Capture the cell that displays the provided text and extract its (x, y) central coordinate. 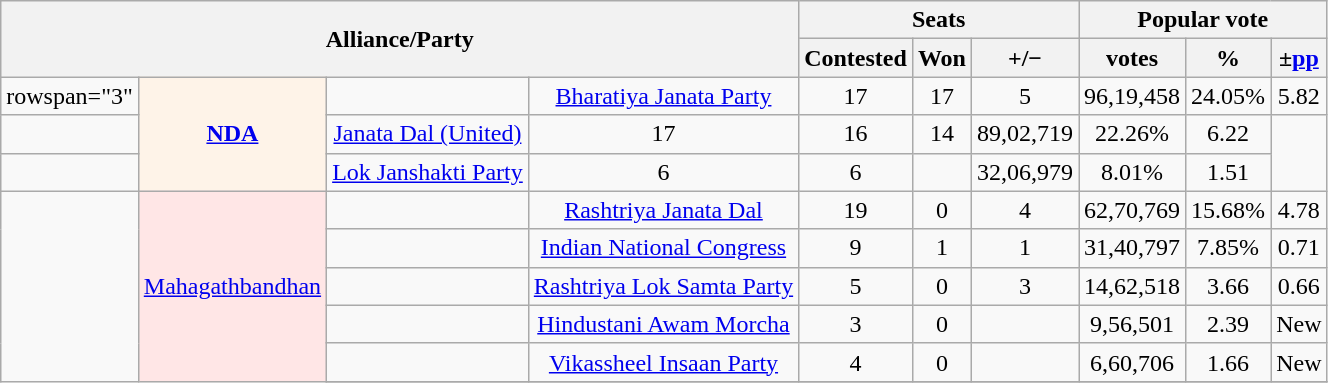
Lok Janshakti Party (428, 172)
Seats (939, 20)
Indian National Congress (663, 248)
3.66 (1228, 286)
9 (856, 248)
% (1228, 58)
14 (942, 134)
6.22 (1228, 134)
Rashtriya Lok Samta Party (663, 286)
14,62,518 (1132, 286)
+/− (1024, 58)
8.01% (1132, 172)
Mahagathbandhan (232, 286)
24.05% (1228, 96)
Rashtriya Janata Dal (663, 210)
Contested (856, 58)
Alliance/Party (400, 39)
32,06,979 (1024, 172)
15.68% (1228, 210)
5.82 (1299, 96)
rowspan="3" (70, 96)
votes (1132, 58)
0.71 (1299, 248)
1.51 (1228, 172)
0.66 (1299, 286)
7.85% (1228, 248)
Won (942, 58)
±pp (1299, 58)
96,19,458 (1132, 96)
NDA (232, 134)
9,56,501 (1132, 324)
22.26% (1132, 134)
1.66 (1228, 362)
Janata Dal (United) (428, 134)
4.78 (1299, 210)
6,60,706 (1132, 362)
62,70,769 (1132, 210)
89,02,719 (1024, 134)
31,40,797 (1132, 248)
Bharatiya Janata Party (663, 96)
Vikassheel Insaan Party (663, 362)
19 (856, 210)
2.39 (1228, 324)
Popular vote (1204, 20)
16 (856, 134)
Hindustani Awam Morcha (663, 324)
